Pinpoint the cell where the given text exists, returning its (x, y) midpoint coordinate. 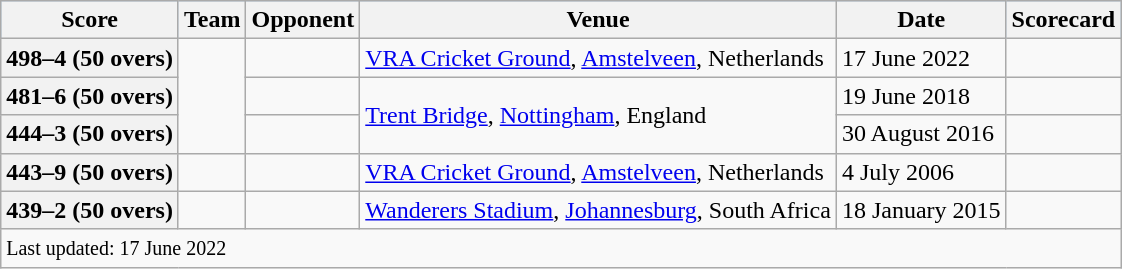
17 June 2022 (921, 58)
Scorecard (1064, 20)
Team (212, 20)
Trent Bridge, Nottingham, England (598, 115)
439–2 (50 overs) (90, 210)
481–6 (50 overs) (90, 96)
Wanderers Stadium, Johannesburg, South Africa (598, 210)
Date (921, 20)
18 January 2015 (921, 210)
30 August 2016 (921, 134)
19 June 2018 (921, 96)
444–3 (50 overs) (90, 134)
Score (90, 20)
Last updated: 17 June 2022 (561, 248)
Opponent (303, 20)
443–9 (50 overs) (90, 172)
4 July 2006 (921, 172)
Venue (598, 20)
498–4 (50 overs) (90, 58)
